Pinpoint the cell where the given text exists, returning its (x, y) midpoint coordinate. 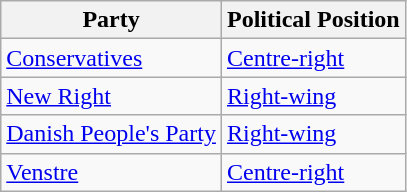
Venstre (112, 172)
New Right (112, 96)
Conservatives (112, 58)
Danish People's Party (112, 134)
Political Position (313, 20)
Party (112, 20)
